Pinpoint the cell where the given text exists, returning its (x, y) midpoint coordinate. 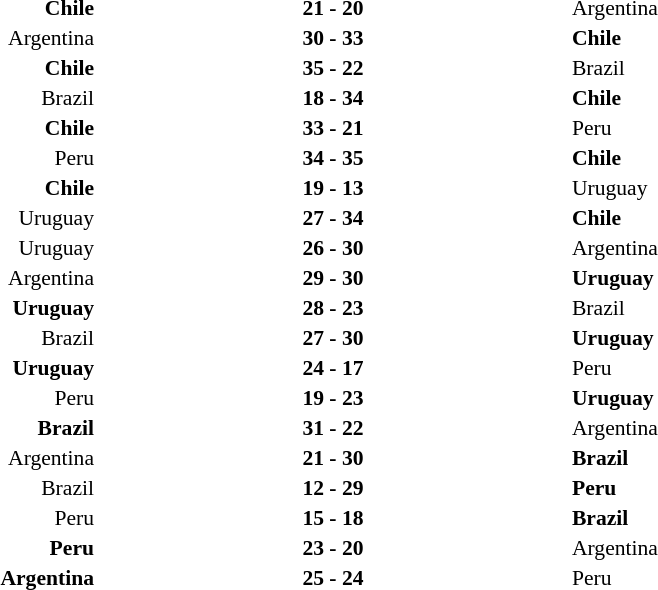
28 - 23 (333, 308)
18 - 34 (333, 98)
19 - 23 (333, 398)
19 - 13 (333, 188)
35 - 22 (333, 68)
30 - 33 (333, 38)
33 - 21 (333, 128)
31 - 22 (333, 428)
27 - 30 (333, 338)
24 - 17 (333, 368)
21 - 30 (333, 458)
27 - 34 (333, 218)
26 - 30 (333, 248)
29 - 30 (333, 278)
15 - 18 (333, 518)
12 - 29 (333, 488)
23 - 20 (333, 548)
34 - 35 (333, 158)
